Capture the cell that displays the provided text and extract its [x, y] central coordinate. 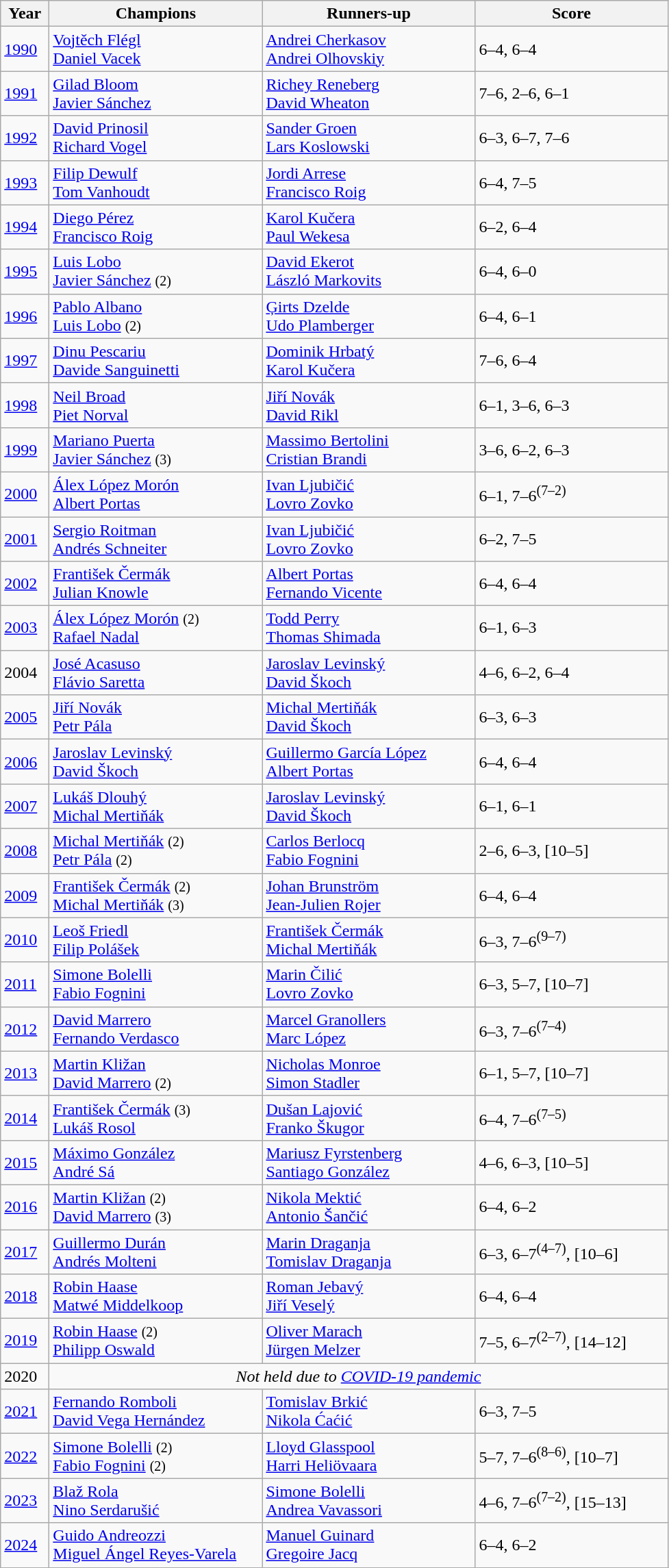
Gilad Bloom Javier Sánchez [156, 93]
Dinu Pescariu Davide Sanguinetti [156, 360]
Diego Pérez Francisco Roig [156, 227]
Champions [156, 14]
7–6, 2–6, 6–1 [571, 93]
6–1, 6–1 [571, 807]
Robin Haase Matwé Middelkoop [156, 1297]
Richey Reneberg David Wheaton [368, 93]
2013 [25, 1074]
Andrei Cherkasov Andrei Olhovskiy [368, 49]
2002 [25, 583]
Jiří Novák David Rikl [368, 405]
6–4, 7–6(7–5) [571, 1117]
2010 [25, 939]
Neil Broad Piet Norval [156, 405]
David Prinosil Richard Vogel [156, 138]
Guido Andreozzi Miguel Ángel Reyes-Varela [156, 1545]
Blaž Rola Nino Serdarušić [156, 1501]
6–4, 6–0 [571, 271]
6–1, 5–7, [10–7] [571, 1074]
Marin Draganja Tomislav Draganja [368, 1252]
František Čermák (3) Lukáš Rosol [156, 1117]
Michal Mertiňák (2) Petr Pála (2) [156, 850]
1995 [25, 271]
Filip Dewulf Tom Vanhoudt [156, 182]
2003 [25, 629]
3–6, 6–2, 6–3 [571, 449]
6–3, 6–7(4–7), [10–6] [571, 1252]
6–3, 5–7, [10–7] [571, 985]
Jiří Novák Petr Pála [156, 718]
1994 [25, 227]
2018 [25, 1297]
5–7, 7–6(8–6), [10–7] [571, 1456]
6–1, 6–3 [571, 629]
4–6, 6–3, [10–5] [571, 1163]
Not held due to COVID-19 pandemic [359, 1376]
2023 [25, 1501]
6–3, 6–7, 7–6 [571, 138]
1991 [25, 93]
2021 [25, 1412]
Guillermo Durán Andrés Molteni [156, 1252]
Karol Kučera Paul Wekesa [368, 227]
Marcel Granollers Marc López [368, 1028]
Máximo González André Sá [156, 1163]
1993 [25, 182]
2016 [25, 1206]
Guillermo García López Albert Portas [368, 761]
Simone Bolelli (2) Fabio Fognini (2) [156, 1456]
6–2, 6–4 [571, 227]
2006 [25, 761]
6–4, 7–5 [571, 182]
1997 [25, 360]
Mariano Puerta Javier Sánchez (3) [156, 449]
David Marrero Fernando Verdasco [156, 1028]
6–3, 7–6(7–4) [571, 1028]
2015 [25, 1163]
Sergio Roitman Andrés Schneiter [156, 538]
Ģirts Dzelde Udo Plamberger [368, 316]
Year [25, 14]
Leoš Friedl Filip Polášek [156, 939]
Vojtěch Flégl Daniel Vacek [156, 49]
2–6, 6–3, [10–5] [571, 850]
Carlos Berlocq Fabio Fognini [368, 850]
2001 [25, 538]
Dominik Hrbatý Karol Kučera [368, 360]
2007 [25, 807]
Score [571, 14]
Martin Kližan (2) David Marrero (3) [156, 1206]
Simone Bolelli Andrea Vavassori [368, 1501]
6–3, 7–5 [571, 1412]
2008 [25, 850]
František Čermák Julian Knowle [156, 583]
4–6, 7–6(7–2), [15–13] [571, 1501]
Michal Mertiňák David Škoch [368, 718]
1996 [25, 316]
Oliver Marach Jürgen Melzer [368, 1341]
Massimo Bertolini Cristian Brandi [368, 449]
7–5, 6–7(2–7), [14–12] [571, 1341]
2019 [25, 1341]
Tomislav Brkić Nikola Ćaćić [368, 1412]
Fernando Romboli David Vega Hernández [156, 1412]
6–1, 7–6(7–2) [571, 494]
2020 [25, 1376]
2011 [25, 985]
Simone Bolelli Fabio Fognini [156, 985]
Marin Čilić Lovro Zovko [368, 985]
2005 [25, 718]
Luis Lobo Javier Sánchez (2) [156, 271]
Roman Jebavý Jiří Veselý [368, 1297]
Runners-up [368, 14]
2017 [25, 1252]
1992 [25, 138]
Albert Portas Fernando Vicente [368, 583]
6–4, 6–1 [571, 316]
Mariusz Fyrstenberg Santiago González [368, 1163]
Lukáš Dlouhý Michal Mertiňák [156, 807]
1990 [25, 49]
6–1, 3–6, 6–3 [571, 405]
6–3, 7–6(9–7) [571, 939]
Sander Groen Lars Koslowski [368, 138]
2024 [25, 1545]
2012 [25, 1028]
2009 [25, 896]
František Čermák Michal Mertiňák [368, 939]
Johan Brunström Jean-Julien Rojer [368, 896]
6–3, 6–3 [571, 718]
Jordi Arrese Francisco Roig [368, 182]
Pablo Albano Luis Lobo (2) [156, 316]
2022 [25, 1456]
2000 [25, 494]
Lloyd Glasspool Harri Heliövaara [368, 1456]
4–6, 6–2, 6–4 [571, 672]
Dušan Lajović Franko Škugor [368, 1117]
2004 [25, 672]
Martin Kližan David Marrero (2) [156, 1074]
Manuel Guinard Gregoire Jacq [368, 1545]
Robin Haase (2) Philipp Oswald [156, 1341]
Álex López Morón (2) Rafael Nadal [156, 629]
1999 [25, 449]
Nicholas Monroe Simon Stadler [368, 1074]
6–2, 7–5 [571, 538]
7–6, 6–4 [571, 360]
José Acasuso Flávio Saretta [156, 672]
Álex López Morón Albert Portas [156, 494]
1998 [25, 405]
František Čermák (2) Michal Mertiňák (3) [156, 896]
Todd Perry Thomas Shimada [368, 629]
2014 [25, 1117]
David Ekerot László Markovits [368, 271]
Nikola Mektić Antonio Šančić [368, 1206]
